Output the (x, y) coordinate of the center of the cell containing the given text.  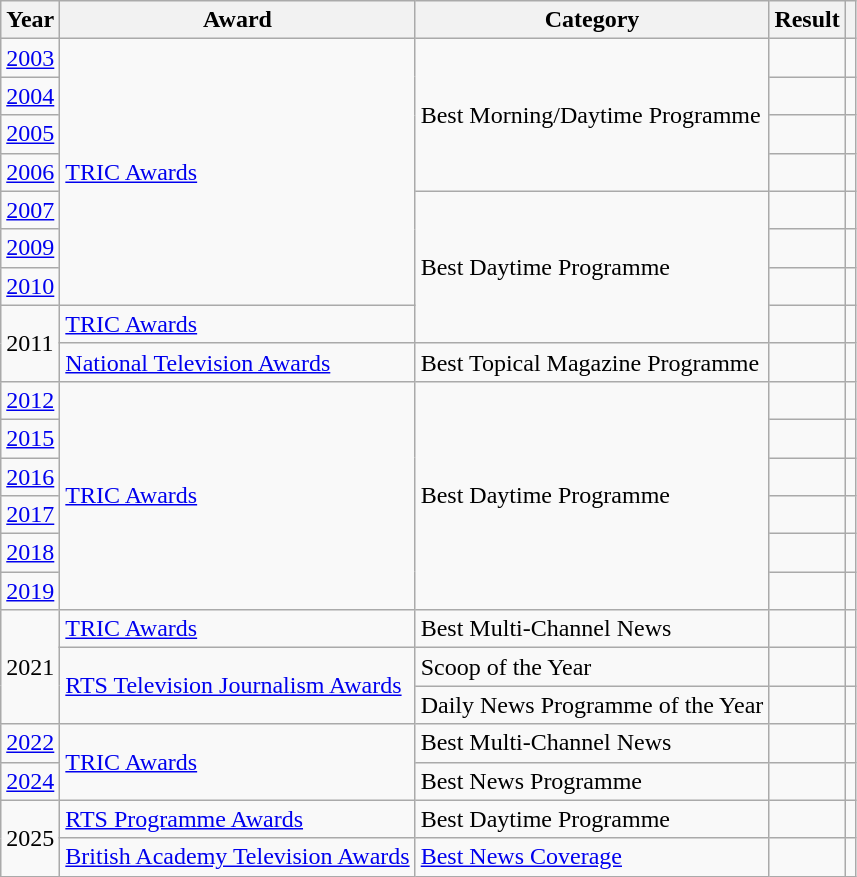
2017 (30, 515)
Result (807, 20)
Best News Coverage (592, 857)
British Academy Television Awards (238, 857)
RTS Television Journalism Awards (238, 686)
2003 (30, 58)
2025 (30, 838)
2024 (30, 781)
Daily News Programme of the Year (592, 705)
2018 (30, 553)
2009 (30, 248)
Award (238, 20)
2006 (30, 172)
2007 (30, 210)
2004 (30, 96)
2010 (30, 286)
2005 (30, 134)
Best Topical Magazine Programme (592, 362)
Best News Programme (592, 781)
2012 (30, 400)
Best Morning/Daytime Programme (592, 115)
Year (30, 20)
2011 (30, 343)
Scoop of the Year (592, 667)
RTS Programme Awards (238, 819)
Category (592, 20)
2022 (30, 743)
2021 (30, 667)
2015 (30, 438)
National Television Awards (238, 362)
2016 (30, 477)
2019 (30, 591)
